Output the [X, Y] coordinate of the center of the cell containing the given text.  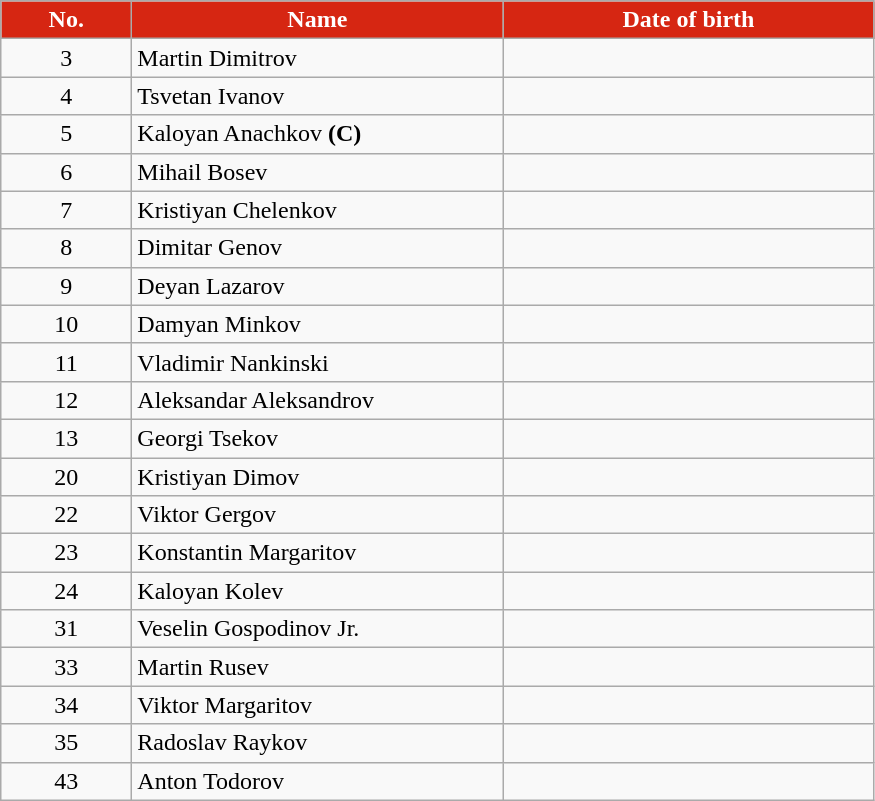
Martin Dimitrov [318, 58]
Kaloyan Anachkov (C) [318, 134]
Anton Todorov [318, 781]
No. [66, 20]
20 [66, 477]
31 [66, 629]
Name [318, 20]
34 [66, 705]
Kristiyan Dimov [318, 477]
Viktor Margaritov [318, 705]
8 [66, 248]
Martin Rusev [318, 667]
9 [66, 286]
Date of birth [688, 20]
Mihail Bosev [318, 172]
Kaloyan Kolev [318, 591]
Kristiyan Chelenkov [318, 210]
Damyan Minkov [318, 324]
35 [66, 743]
3 [66, 58]
13 [66, 438]
Konstantin Margaritov [318, 553]
Tsvetan Ivanov [318, 96]
22 [66, 515]
33 [66, 667]
Viktor Gergov [318, 515]
Veselin Gospodinov Jr. [318, 629]
11 [66, 362]
Georgi Tsekov [318, 438]
5 [66, 134]
7 [66, 210]
Vladimir Nankinski [318, 362]
10 [66, 324]
23 [66, 553]
Aleksandar Aleksandrov [318, 400]
12 [66, 400]
Dimitar Genov [318, 248]
Radoslav Raykov [318, 743]
24 [66, 591]
4 [66, 96]
43 [66, 781]
6 [66, 172]
Deyan Lazarov [318, 286]
